Locate the cell with the specified text and output its (x, y) center coordinate. 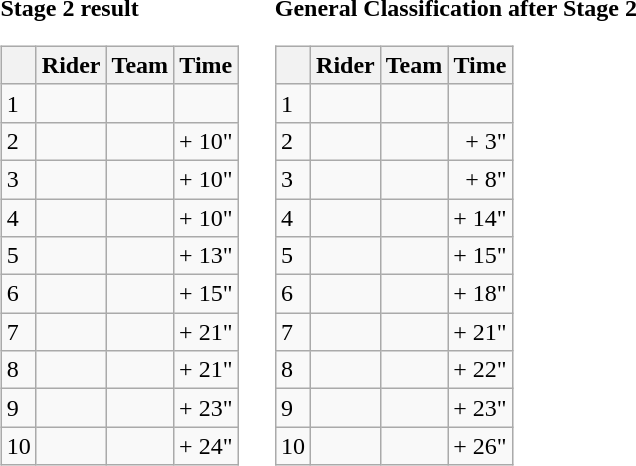
+ 22" (480, 370)
+ 13" (206, 256)
+ 24" (206, 446)
+ 18" (480, 294)
+ 14" (480, 217)
+ 26" (480, 446)
+ 3" (480, 141)
+ 8" (480, 179)
